Determine the (x, y) coordinate at the center of the cell enclosing the given text.  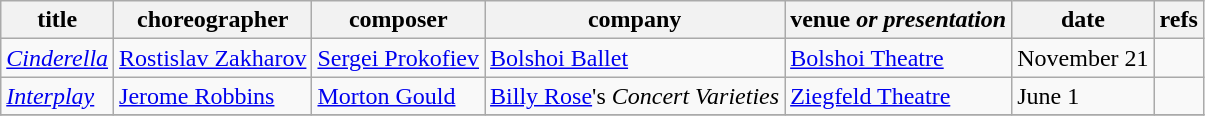
Morton Gould (398, 96)
Rostislav Zakharov (213, 58)
Jerome Robbins (213, 96)
venue or presentation (898, 20)
title (58, 20)
Sergei Prokofiev (398, 58)
Billy Rose's Concert Varieties (635, 96)
date (1083, 20)
Interplay (58, 96)
June 1 (1083, 96)
choreographer (213, 20)
Bolshoi Theatre (898, 58)
Ziegfeld Theatre (898, 96)
refs (1178, 20)
company (635, 20)
Bolshoi Ballet (635, 58)
composer (398, 20)
November 21 (1083, 58)
Cinderella (58, 58)
